For the text-containing cell, return its midpoint in [x, y] coordinate format. 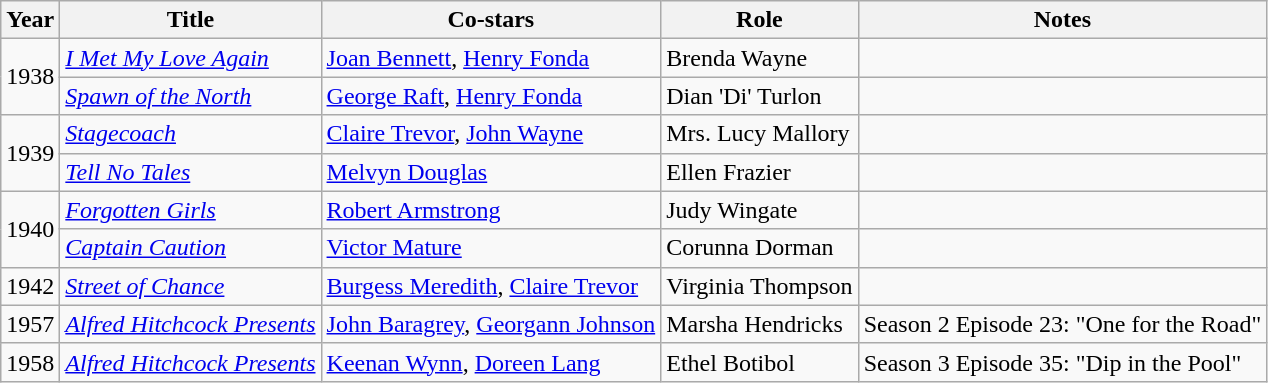
Notes [1062, 20]
Co-stars [491, 20]
1957 [30, 324]
Season 2 Episode 23: "One for the Road" [1062, 324]
George Raft, Henry Fonda [491, 96]
1938 [30, 77]
Keenan Wynn, Doreen Lang [491, 362]
Victor Mature [491, 248]
Ellen Frazier [760, 172]
1942 [30, 286]
1939 [30, 153]
Corunna Dorman [760, 248]
Ethel Botibol [760, 362]
Judy Wingate [760, 210]
Tell No Tales [190, 172]
Burgess Meredith, Claire Trevor [491, 286]
Mrs. Lucy Mallory [760, 134]
Joan Bennett, Henry Fonda [491, 58]
1958 [30, 362]
I Met My Love Again [190, 58]
John Baragrey, Georgann Johnson [491, 324]
Dian 'Di' Turlon [760, 96]
Spawn of the North [190, 96]
Title [190, 20]
Year [30, 20]
Season 3 Episode 35: "Dip in the Pool" [1062, 362]
Virginia Thompson [760, 286]
Street of Chance [190, 286]
Claire Trevor, John Wayne [491, 134]
Stagecoach [190, 134]
Marsha Hendricks [760, 324]
Melvyn Douglas [491, 172]
1940 [30, 229]
Role [760, 20]
Forgotten Girls [190, 210]
Captain Caution [190, 248]
Brenda Wayne [760, 58]
Robert Armstrong [491, 210]
